From the cell containing the given text, extract its center point as (x, y) coordinate. 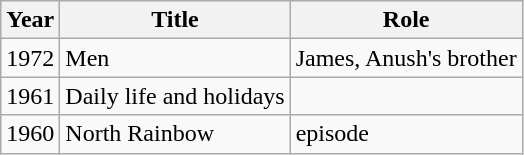
Men (175, 58)
Year (30, 20)
1960 (30, 134)
James, Anush's brother (406, 58)
Role (406, 20)
North Rainbow (175, 134)
1961 (30, 96)
episode (406, 134)
1972 (30, 58)
Title (175, 20)
Daily life and holidays (175, 96)
